Find where the given text appears and provide that cell's center as (X, Y) coordinate. 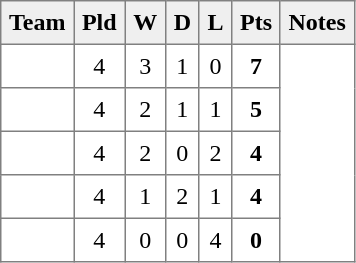
Pld (100, 23)
Pts (256, 23)
L (216, 23)
Team (38, 23)
D (182, 23)
W (145, 23)
Notes (317, 23)
7 (256, 66)
5 (256, 110)
3 (145, 66)
